Return the (X, Y) coordinate for the center point of the cell that contains the specified text.  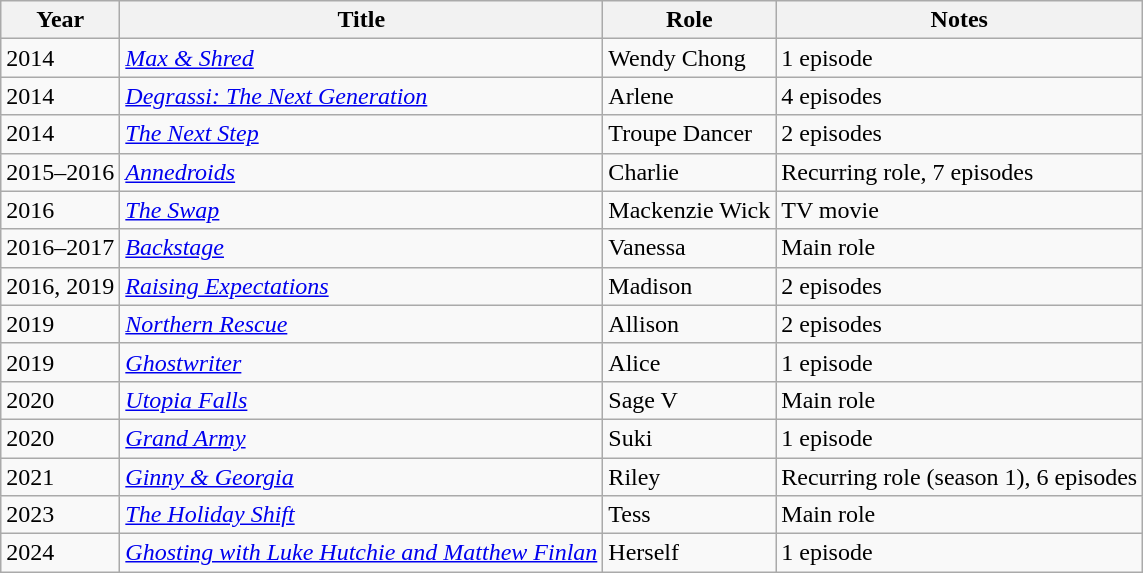
Degrassi: The Next Generation (362, 96)
2024 (60, 553)
Arlene (690, 96)
Riley (690, 477)
2023 (60, 515)
The Holiday Shift (362, 515)
2015–2016 (60, 172)
2016–2017 (60, 248)
Herself (690, 553)
Max & Shred (362, 58)
Role (690, 20)
Ghostwriter (362, 362)
Sage V (690, 400)
Troupe Dancer (690, 134)
Northern Rescue (362, 324)
Raising Expectations (362, 286)
2016 (60, 210)
Allison (690, 324)
Recurring role, 7 episodes (960, 172)
Tess (690, 515)
Ginny & Georgia (362, 477)
Utopia Falls (362, 400)
Vanessa (690, 248)
Grand Army (362, 438)
TV movie (960, 210)
Annedroids (362, 172)
Ghosting with Luke Hutchie and Matthew Finlan (362, 553)
Alice (690, 362)
2016, 2019 (60, 286)
Charlie (690, 172)
Title (362, 20)
Year (60, 20)
Notes (960, 20)
Wendy Chong (690, 58)
The Next Step (362, 134)
4 episodes (960, 96)
Suki (690, 438)
Mackenzie Wick (690, 210)
2021 (60, 477)
Recurring role (season 1), 6 episodes (960, 477)
Madison (690, 286)
Backstage (362, 248)
The Swap (362, 210)
